Identify which cell holds the provided text, then report its (X, Y) central coordinate. 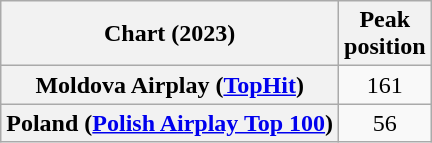
Peakposition (385, 34)
161 (385, 85)
56 (385, 123)
Chart (2023) (170, 34)
Moldova Airplay (TopHit) (170, 85)
Poland (Polish Airplay Top 100) (170, 123)
